Locate the cell with the specified text and output its (x, y) center coordinate. 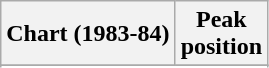
Peakposition (221, 34)
Chart (1983-84) (88, 34)
